For the text-containing cell, return its midpoint in (x, y) coordinate format. 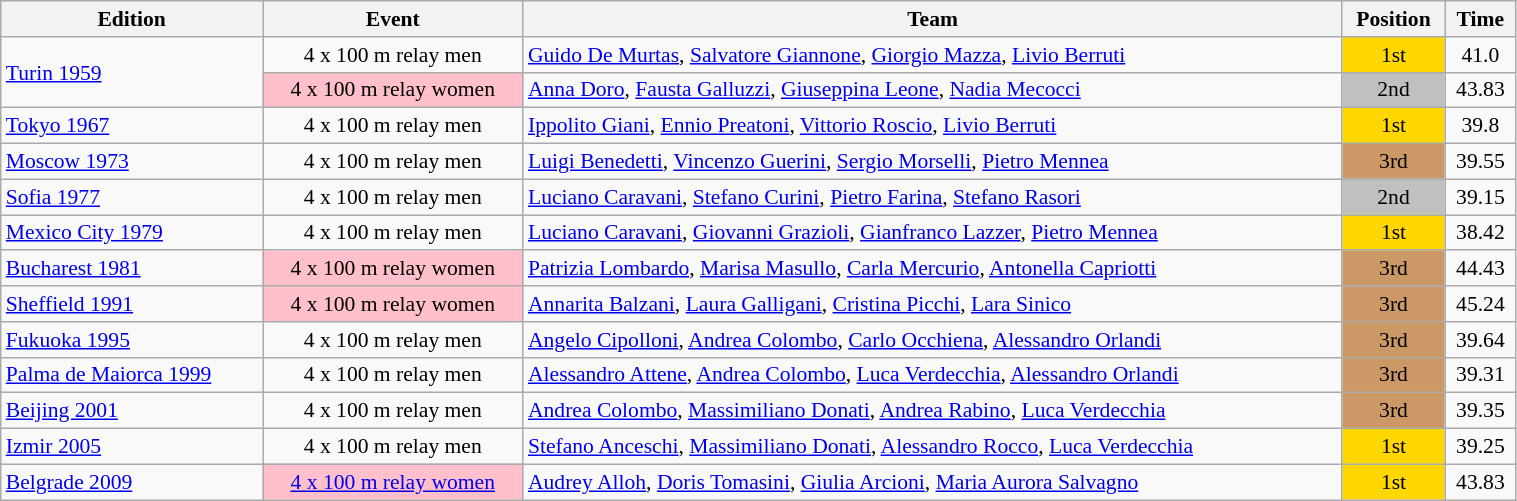
Angelo Cipolloni, Andrea Colombo, Carlo Occhiena, Alessandro Orlandi (932, 340)
39.31 (1480, 375)
Edition (132, 19)
Time (1480, 19)
39.15 (1480, 197)
Mexico City 1979 (132, 233)
Position (1394, 19)
Sheffield 1991 (132, 304)
Andrea Colombo, Massimiliano Donati, Andrea Rabino, Luca Verdecchia (932, 411)
Stefano Anceschi, Massimiliano Donati, Alessandro Rocco, Luca Verdecchia (932, 447)
Fukuoka 1995 (132, 340)
45.24 (1480, 304)
Luciano Caravani, Giovanni Grazioli, Gianfranco Lazzer, Pietro Mennea (932, 233)
Tokyo 1967 (132, 126)
41.0 (1480, 55)
Beijing 2001 (132, 411)
39.35 (1480, 411)
Audrey Alloh, Doris Tomasini, Giulia Arcioni, Maria Aurora Salvagno (932, 482)
Annarita Balzani, Laura Galligani, Cristina Picchi, Lara Sinico (932, 304)
38.42 (1480, 233)
Bucharest 1981 (132, 269)
Ippolito Giani, Ennio Preatoni, Vittorio Roscio, Livio Berruti (932, 126)
Team (932, 19)
Event (393, 19)
39.8 (1480, 126)
Sofia 1977 (132, 197)
39.64 (1480, 340)
Luigi Benedetti, Vincenzo Guerini, Sergio Morselli, Pietro Mennea (932, 162)
Patrizia Lombardo, Marisa Masullo, Carla Mercurio, Antonella Capriotti (932, 269)
Guido De Murtas, Salvatore Giannone, Giorgio Mazza, Livio Berruti (932, 55)
Izmir 2005 (132, 447)
Moscow 1973 (132, 162)
Palma de Maiorca 1999 (132, 375)
Alessandro Attene, Andrea Colombo, Luca Verdecchia, Alessandro Orlandi (932, 375)
Luciano Caravani, Stefano Curini, Pietro Farina, Stefano Rasori (932, 197)
39.55 (1480, 162)
39.25 (1480, 447)
Turin 1959 (132, 72)
Belgrade 2009 (132, 482)
Anna Doro, Fausta Galluzzi, Giuseppina Leone, Nadia Mecocci (932, 90)
44.43 (1480, 269)
